Find where the given text appears and provide that cell's center as [X, Y] coordinate. 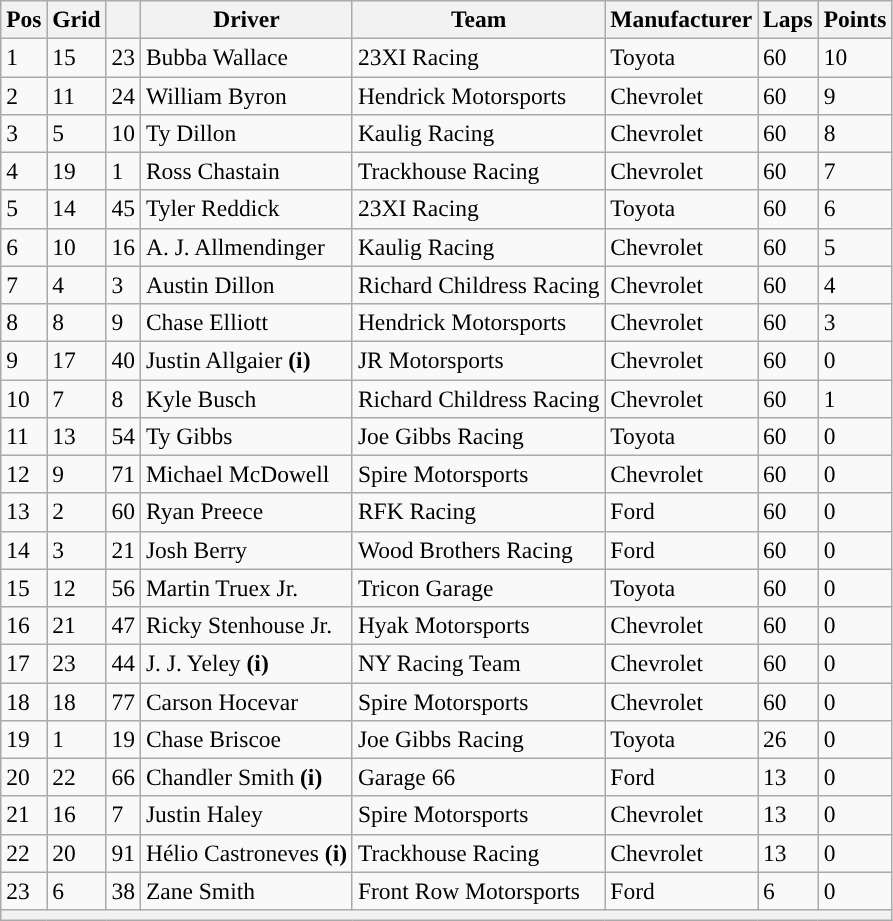
William Byron [246, 95]
Team [478, 19]
Ryan Preece [246, 512]
Ross Chastain [246, 171]
77 [123, 701]
54 [123, 436]
Michael McDowell [246, 474]
24 [123, 95]
66 [123, 777]
Carson Hocevar [246, 701]
Hyak Motorsports [478, 625]
Chase Elliott [246, 322]
Laps [788, 19]
56 [123, 588]
Zane Smith [246, 891]
71 [123, 474]
Chase Briscoe [246, 739]
Driver [246, 19]
Kyle Busch [246, 398]
Bubba Wallace [246, 57]
Points [855, 19]
Ty Gibbs [246, 436]
Hélio Castroneves (i) [246, 853]
Martin Truex Jr. [246, 588]
26 [788, 739]
38 [123, 891]
Tyler Reddick [246, 209]
J. J. Yeley (i) [246, 663]
JR Motorsports [478, 360]
Ricky Stenhouse Jr. [246, 625]
Front Row Motorsports [478, 891]
Chandler Smith (i) [246, 777]
NY Racing Team [478, 663]
Justin Allgaier (i) [246, 360]
Pos [24, 19]
Tricon Garage [478, 588]
Ty Dillon [246, 133]
A. J. Allmendinger [246, 247]
RFK Racing [478, 512]
Wood Brothers Racing [478, 550]
Justin Haley [246, 815]
Josh Berry [246, 550]
Austin Dillon [246, 285]
44 [123, 663]
40 [123, 360]
45 [123, 209]
47 [123, 625]
Grid [76, 19]
Manufacturer [682, 19]
Garage 66 [478, 777]
91 [123, 853]
